Return the (X, Y) coordinate for the center point of the cell that contains the specified text.  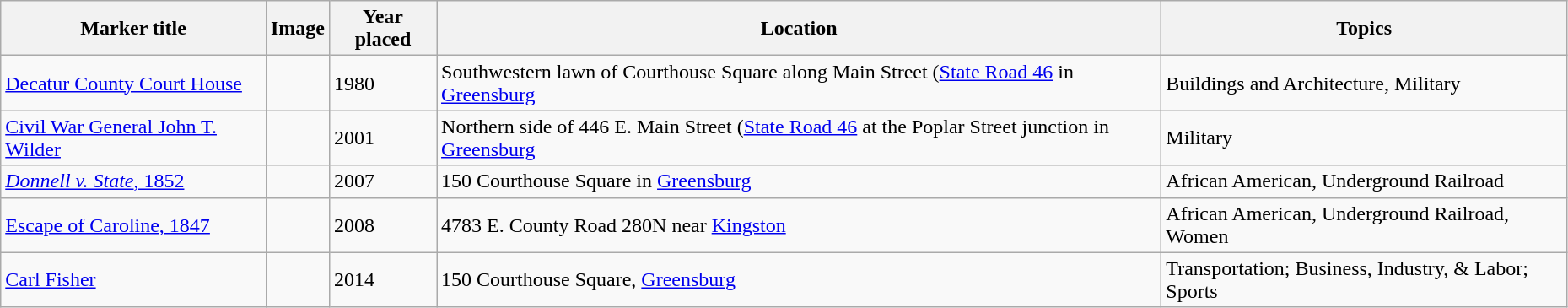
Transportation; Business, Industry, & Labor; Sports (1365, 280)
Location (800, 29)
150 Courthouse Square in Greensburg (800, 181)
Northern side of 446 E. Main Street (State Road 46 at the Poplar Street junction in Greensburg (800, 138)
1980 (383, 83)
Topics (1365, 29)
4783 E. County Road 280N near Kingston (800, 224)
2007 (383, 181)
Marker title (133, 29)
Military (1365, 138)
150 Courthouse Square, Greensburg (800, 280)
Carl Fisher (133, 280)
Image (297, 29)
Escape of Caroline, 1847 (133, 224)
Donnell v. State, 1852 (133, 181)
African American, Underground Railroad (1365, 181)
2014 (383, 280)
Southwestern lawn of Courthouse Square along Main Street (State Road 46 in Greensburg (800, 83)
Decatur County Court House (133, 83)
2008 (383, 224)
Buildings and Architecture, Military (1365, 83)
Year placed (383, 29)
Civil War General John T. Wilder (133, 138)
2001 (383, 138)
African American, Underground Railroad, Women (1365, 224)
